Detect which cell encompasses the target text, then output its [X, Y] center coordinate. 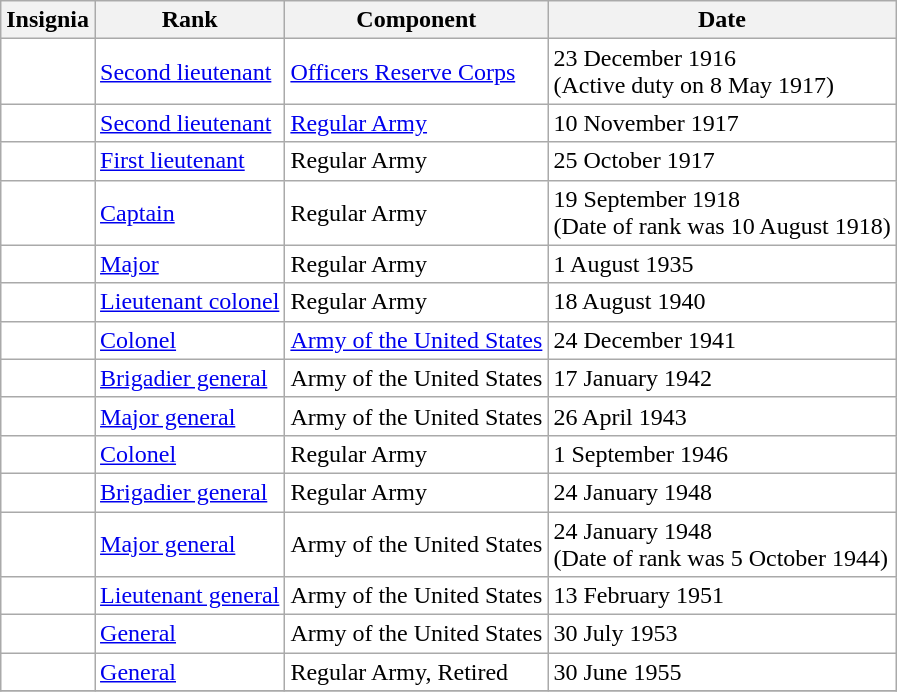
24 December 1941 [722, 340]
Lieutenant colonel [190, 302]
30 July 1953 [722, 634]
Officers Reserve Corps [416, 72]
19 September 1918(Date of rank was 10 August 1918) [722, 212]
10 November 1917 [722, 123]
1 September 1946 [722, 454]
17 January 1942 [722, 378]
Captain [190, 212]
Major [190, 264]
24 January 1948(Date of rank was 5 October 1944) [722, 544]
Component [416, 20]
18 August 1940 [722, 302]
30 June 1955 [722, 672]
Lieutenant general [190, 596]
26 April 1943 [722, 416]
24 January 1948 [722, 492]
Rank [190, 20]
13 February 1951 [722, 596]
First lieutenant [190, 161]
Date [722, 20]
25 October 1917 [722, 161]
1 August 1935 [722, 264]
Regular Army, Retired [416, 672]
23 December 1916(Active duty on 8 May 1917) [722, 72]
Insignia [48, 20]
